Search for the cell housing the specified text and yield its (x, y) center coordinate. 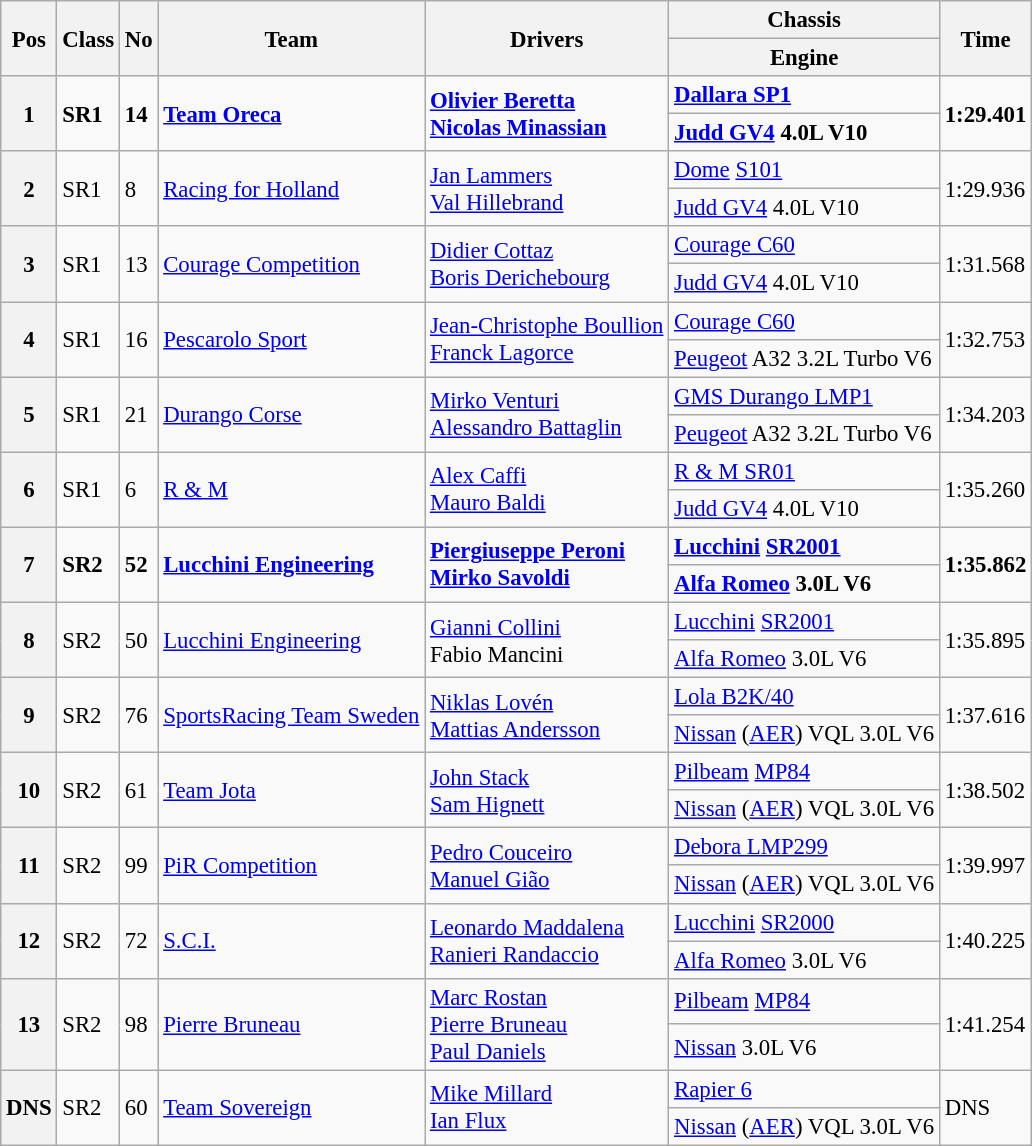
Chassis (804, 20)
SportsRacing Team Sweden (292, 716)
Class (88, 38)
Team Sovereign (292, 1108)
Leonardo Maddalena Ranieri Randaccio (547, 940)
Team (292, 38)
1:39.997 (985, 866)
Didier Cottaz Boris Derichebourg (547, 264)
R & M SR01 (804, 471)
Olivier Beretta Nicolas Minassian (547, 114)
Rapier 6 (804, 1089)
GMS Durango LMP1 (804, 396)
98 (138, 1024)
Nissan 3.0L V6 (804, 1047)
11 (29, 866)
Piergiuseppe Peroni Mirko Savoldi (547, 564)
Engine (804, 58)
Debora LMP299 (804, 847)
Time (985, 38)
1:35.260 (985, 490)
60 (138, 1108)
John Stack Sam Hignett (547, 790)
99 (138, 866)
Mike Millard Ian Flux (547, 1108)
Gianni Collini Fabio Mancini (547, 640)
Jean-Christophe Boullion Franck Lagorce (547, 340)
1:35.895 (985, 640)
S.C.I. (292, 940)
Lola B2K/40 (804, 697)
72 (138, 940)
Dallara SP1 (804, 95)
10 (29, 790)
1:34.203 (985, 414)
1:40.225 (985, 940)
PiR Competition (292, 866)
16 (138, 340)
Pedro Couceiro Manuel Gião (547, 866)
Durango Corse (292, 414)
Team Jota (292, 790)
9 (29, 716)
1 (29, 114)
Team Oreca (292, 114)
21 (138, 414)
76 (138, 716)
1:38.502 (985, 790)
4 (29, 340)
7 (29, 564)
1:32.753 (985, 340)
1:29.936 (985, 188)
1:37.616 (985, 716)
Niklas Lovén Mattias Andersson (547, 716)
No (138, 38)
52 (138, 564)
12 (29, 940)
Racing for Holland (292, 188)
Pierre Bruneau (292, 1024)
Alex Caffi Mauro Baldi (547, 490)
Marc Rostan Pierre Bruneau Paul Daniels (547, 1024)
Pos (29, 38)
1:41.254 (985, 1024)
1:29.401 (985, 114)
Lucchini SR2000 (804, 922)
Jan Lammers Val Hillebrand (547, 188)
Drivers (547, 38)
Mirko Venturi Alessandro Battaglin (547, 414)
2 (29, 188)
1:35.862 (985, 564)
14 (138, 114)
R & M (292, 490)
1:31.568 (985, 264)
Courage Competition (292, 264)
50 (138, 640)
Dome S101 (804, 170)
5 (29, 414)
3 (29, 264)
Pescarolo Sport (292, 340)
61 (138, 790)
